Pinpoint the cell where the given text exists, returning its [x, y] midpoint coordinate. 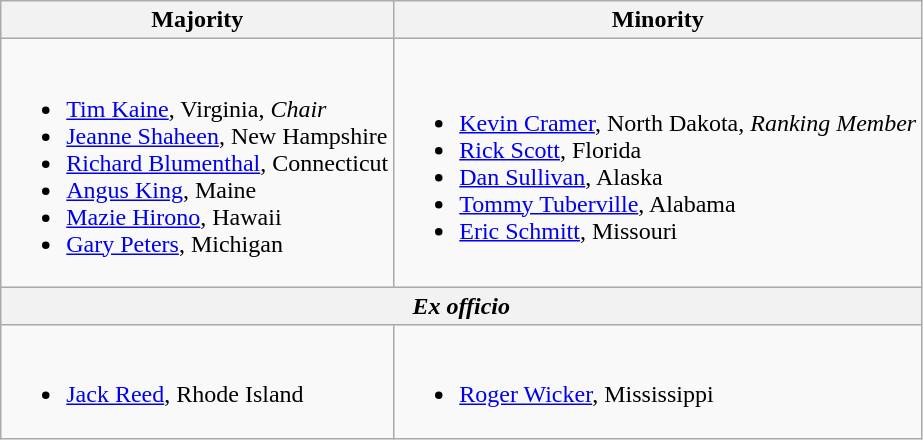
Minority [658, 20]
Kevin Cramer, North Dakota, Ranking MemberRick Scott, FloridaDan Sullivan, AlaskaTommy Tuberville, AlabamaEric Schmitt, Missouri [658, 163]
Roger Wicker, Mississippi [658, 382]
Majority [198, 20]
Ex officio [462, 306]
Jack Reed, Rhode Island [198, 382]
Tim Kaine, Virginia, ChairJeanne Shaheen, New HampshireRichard Blumenthal, ConnecticutAngus King, MaineMazie Hirono, HawaiiGary Peters, Michigan [198, 163]
